Scan for the cell matching the given text and deliver its [x, y] coordinate at center. 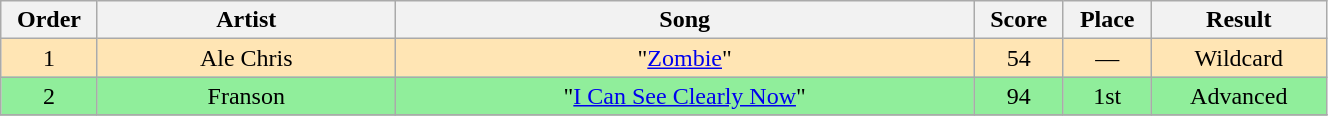
54 [1018, 58]
Ale Chris [246, 58]
Franson [246, 96]
Score [1018, 20]
1st [1107, 96]
2 [49, 96]
1 [49, 58]
Result [1238, 20]
94 [1018, 96]
Artist [246, 20]
Song [684, 20]
Place [1107, 20]
Wildcard [1238, 58]
Order [49, 20]
— [1107, 58]
"I Can See Clearly Now" [684, 96]
Advanced [1238, 96]
"Zombie" [684, 58]
